Scan for the cell matching the given text and deliver its (x, y) coordinate at center. 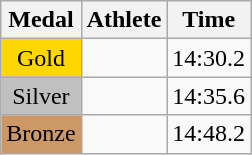
14:48.2 (209, 134)
Silver (41, 96)
Bronze (41, 134)
Gold (41, 58)
Time (209, 20)
14:35.6 (209, 96)
14:30.2 (209, 58)
Athlete (124, 20)
Medal (41, 20)
